Locate the cell with the specified text and output its [x, y] center coordinate. 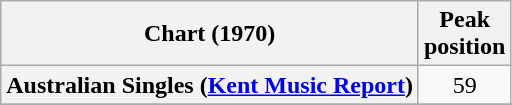
Peakposition [464, 34]
Chart (1970) [210, 34]
59 [464, 85]
Australian Singles (Kent Music Report) [210, 85]
